Detect which cell encompasses the target text, then output its (x, y) center coordinate. 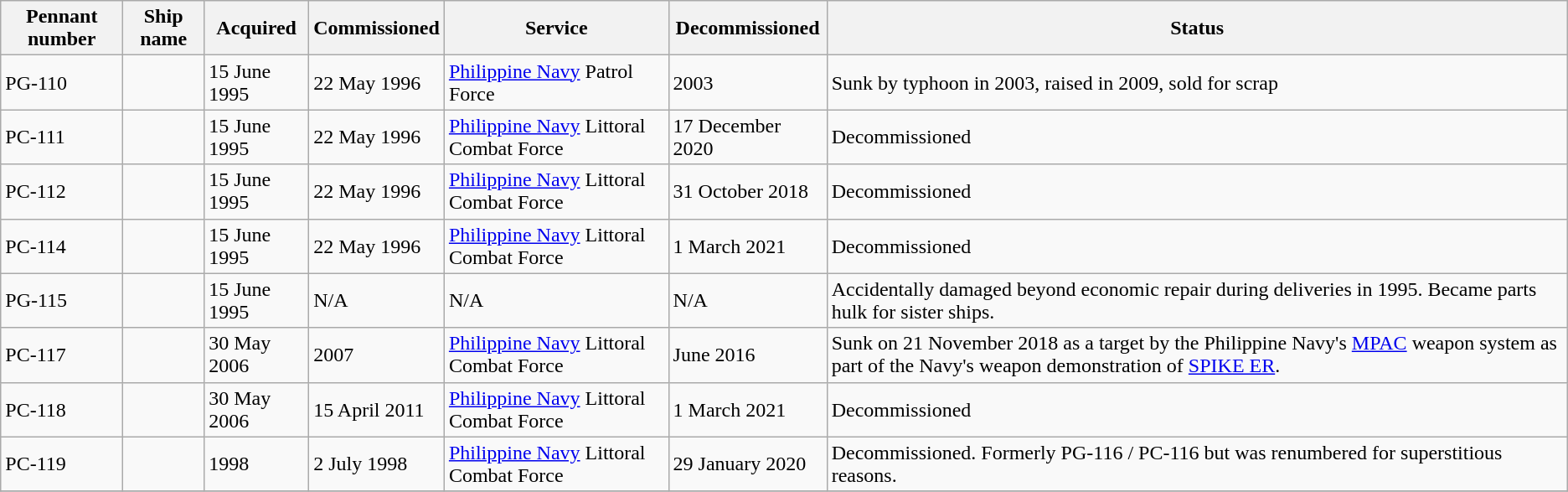
31 October 2018 (747, 191)
Pennant number (62, 28)
2 July 1998 (377, 464)
Service (556, 28)
PG-115 (62, 300)
June 2016 (747, 355)
17 December 2020 (747, 137)
Status (1197, 28)
Sunk by typhoon in 2003, raised in 2009, sold for scrap (1197, 82)
Ship name (164, 28)
2003 (747, 82)
PC-112 (62, 191)
Sunk on 21 November 2018 as a target by the Philippine Navy's MPAC weapon system as part of the Navy's weapon demonstration of SPIKE ER. (1197, 355)
PG-110 (62, 82)
PC-114 (62, 246)
Accidentally damaged beyond economic repair during deliveries in 1995. Became parts hulk for sister ships. (1197, 300)
PC-117 (62, 355)
2007 (377, 355)
1998 (256, 464)
PC-118 (62, 409)
PC-111 (62, 137)
Philippine Navy Patrol Force (556, 82)
15 April 2011 (377, 409)
PC-119 (62, 464)
29 January 2020 (747, 464)
Decommissioned. Formerly PG-116 / PC-116 but was renumbered for superstitious reasons. (1197, 464)
Acquired (256, 28)
Commissioned (377, 28)
